Output the (X, Y) coordinate of the center of the cell containing the given text.  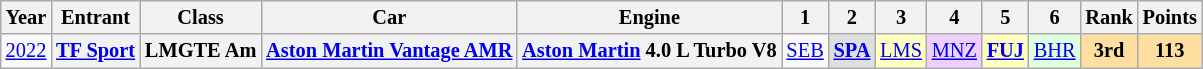
Points (1170, 17)
LMGTE Am (200, 51)
1 (806, 17)
SEB (806, 51)
Year (26, 17)
FUJ (1006, 51)
2022 (26, 51)
LMS (901, 51)
Car (389, 17)
Rank (1108, 17)
Class (200, 17)
113 (1170, 51)
Entrant (96, 17)
2 (852, 17)
6 (1055, 17)
5 (1006, 17)
TF Sport (96, 51)
3 (901, 17)
3rd (1108, 51)
MNZ (954, 51)
SPA (852, 51)
Aston Martin 4.0 L Turbo V8 (649, 51)
BHR (1055, 51)
Engine (649, 17)
Aston Martin Vantage AMR (389, 51)
4 (954, 17)
